For the text-containing cell, return its midpoint in [x, y] coordinate format. 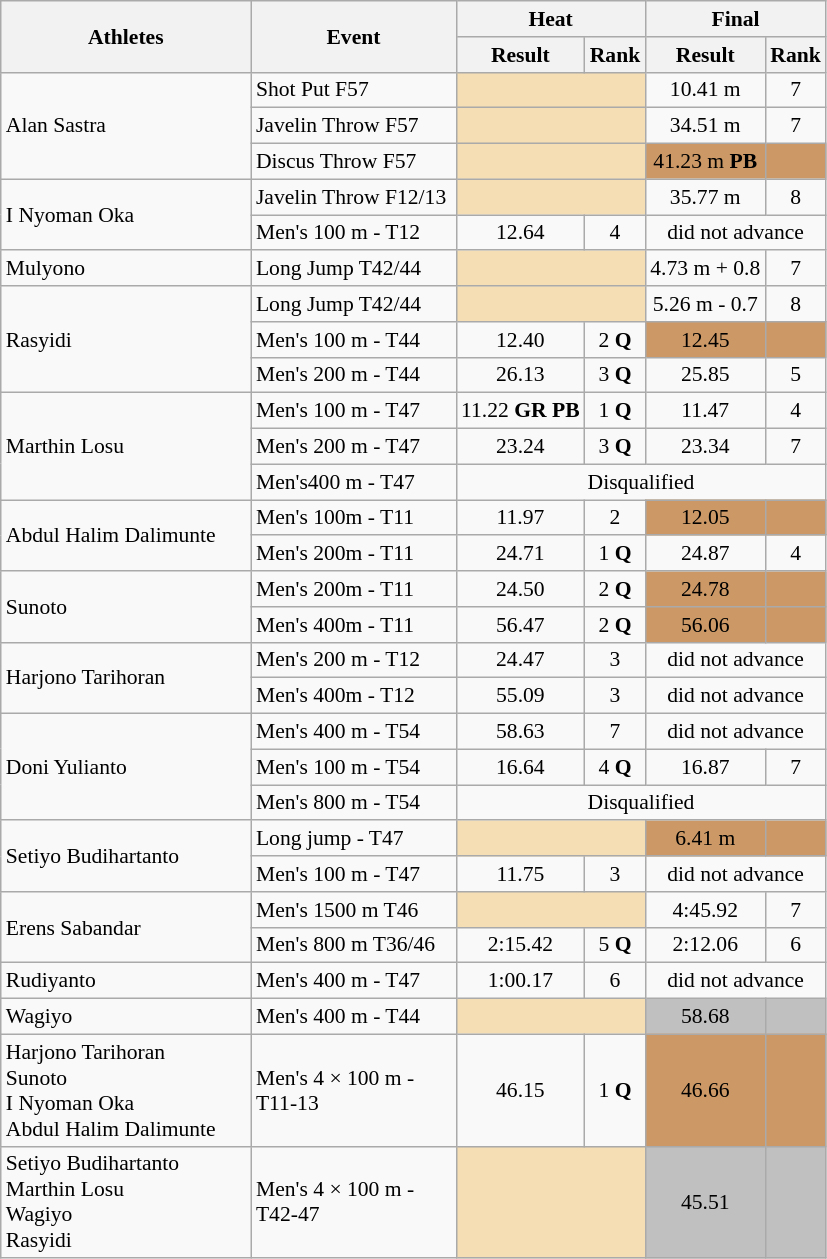
4.73 m + 0.8 [705, 269]
Javelin Throw F12/13 [354, 197]
5.26 m - 0.7 [705, 304]
16.64 [520, 767]
4:45.92 [705, 910]
24.87 [705, 554]
12.05 [705, 518]
1:00.17 [520, 981]
Men's 100 m - T12 [354, 233]
Men's 400 m - T54 [354, 732]
Athletes [126, 36]
Men's 400m - T12 [354, 696]
4 Q [616, 767]
Men's 800 m T36/46 [354, 945]
11.97 [520, 518]
23.34 [705, 447]
Event [354, 36]
24.71 [520, 554]
Men's 100 m - T54 [354, 767]
Men's 1500 m T46 [354, 910]
I Nyoman Oka [126, 214]
Mulyono [126, 269]
58.63 [520, 732]
Men's 100m - T11 [354, 518]
Doni Yulianto [126, 768]
24.47 [520, 660]
12.64 [520, 233]
Rudiyanto [126, 981]
Harjono Tarihoran [126, 678]
Men's 200 m - T47 [354, 447]
56.47 [520, 625]
26.13 [520, 375]
Men's 200 m - T44 [354, 375]
Men's 4 × 100 m - T42-47 [354, 1202]
2 [616, 518]
Men's 200 m - T12 [354, 660]
6.41 m [705, 839]
11.22 GR PB [520, 411]
35.77 m [705, 197]
23.24 [520, 447]
24.50 [520, 589]
Discus Throw F57 [354, 162]
5 Q [616, 945]
58.68 [705, 1017]
45.51 [705, 1202]
46.15 [520, 1090]
Alan Sastra [126, 126]
56.06 [705, 625]
Final [736, 19]
Setiyo BudihartantoMarthin LosuWagiyoRasyidi [126, 1202]
Shot Put F57 [354, 90]
Setiyo Budihartanto [126, 856]
Javelin Throw F57 [354, 126]
Long jump - T47 [354, 839]
46.66 [705, 1090]
11.75 [520, 874]
Men's 400 m - T47 [354, 981]
Men's 4 × 100 m - T11-13 [354, 1090]
25.85 [705, 375]
Men's400 m - T47 [354, 482]
5 [796, 375]
Harjono TarihoranSunotoI Nyoman OkaAbdul Halim Dalimunte [126, 1090]
34.51 m [705, 126]
55.09 [520, 696]
Erens Sabandar [126, 928]
Heat [550, 19]
Abdul Halim Dalimunte [126, 536]
Men's 100 m - T44 [354, 340]
Men's 400m - T11 [354, 625]
Men's 800 m - T54 [354, 803]
2:12.06 [705, 945]
Sunoto [126, 606]
Men's 400 m - T44 [354, 1017]
12.40 [520, 340]
Marthin Losu [126, 446]
24.78 [705, 589]
10.41 m [705, 90]
11.47 [705, 411]
16.87 [705, 767]
Rasyidi [126, 340]
12.45 [705, 340]
Wagiyo [126, 1017]
41.23 m PB [705, 162]
2:15.42 [520, 945]
